Return [x, y] of the center of cell containing provided text 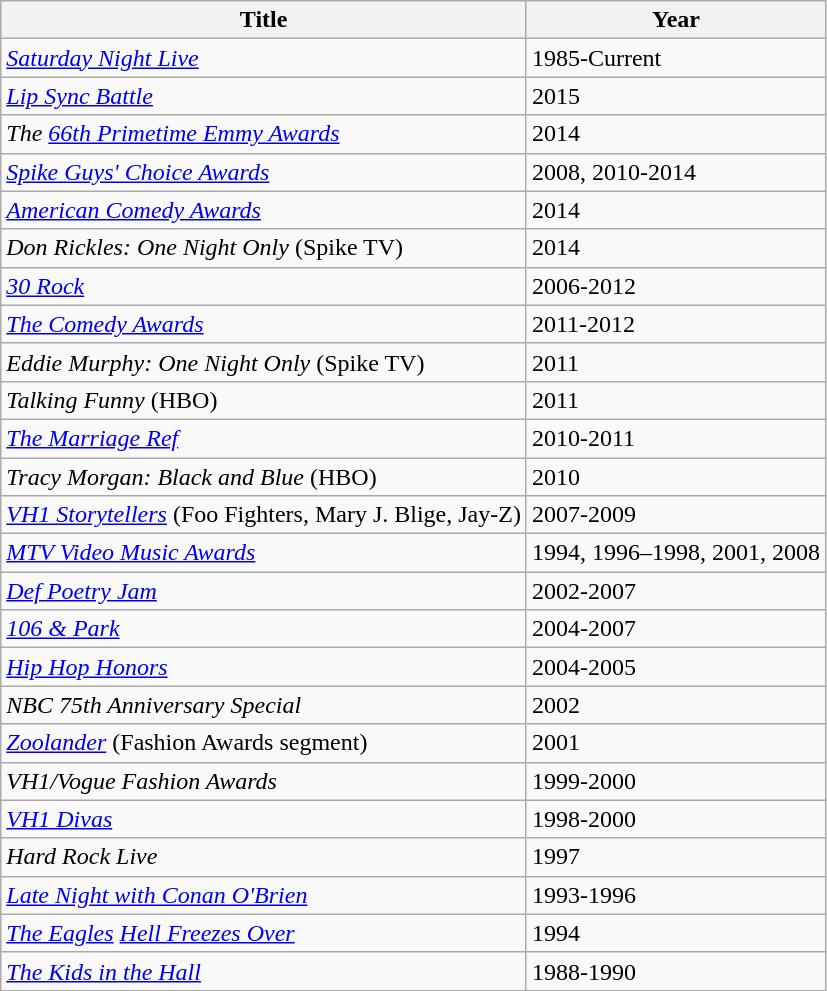
Hard Rock Live [264, 857]
1999-2000 [676, 781]
1993-1996 [676, 895]
Spike Guys' Choice Awards [264, 172]
2011-2012 [676, 324]
1997 [676, 857]
2002 [676, 705]
The Kids in the Hall [264, 971]
Year [676, 20]
2001 [676, 743]
VH1 Divas [264, 819]
Saturday Night Live [264, 58]
2010-2011 [676, 438]
2004-2005 [676, 667]
Title [264, 20]
2010 [676, 477]
Lip Sync Battle [264, 96]
Def Poetry Jam [264, 591]
The Eagles Hell Freezes Over [264, 933]
Tracy Morgan: Black and Blue (HBO) [264, 477]
MTV Video Music Awards [264, 553]
106 & Park [264, 629]
1994 [676, 933]
2004-2007 [676, 629]
2008, 2010-2014 [676, 172]
The Marriage Ref [264, 438]
VH1/Vogue Fashion Awards [264, 781]
The Comedy Awards [264, 324]
1998-2000 [676, 819]
Don Rickles: One Night Only (Spike TV) [264, 248]
2007-2009 [676, 515]
Hip Hop Honors [264, 667]
2002-2007 [676, 591]
Talking Funny (HBO) [264, 400]
American Comedy Awards [264, 210]
1994, 1996–1998, 2001, 2008 [676, 553]
The 66th Primetime Emmy Awards [264, 134]
1988-1990 [676, 971]
30 Rock [264, 286]
2006-2012 [676, 286]
Eddie Murphy: One Night Only (Spike TV) [264, 362]
2015 [676, 96]
Zoolander (Fashion Awards segment) [264, 743]
1985-Current [676, 58]
NBC 75th Anniversary Special [264, 705]
VH1 Storytellers (Foo Fighters, Mary J. Blige, Jay-Z) [264, 515]
Late Night with Conan O'Brien [264, 895]
